Find where the given text appears and provide that cell's center as [x, y] coordinate. 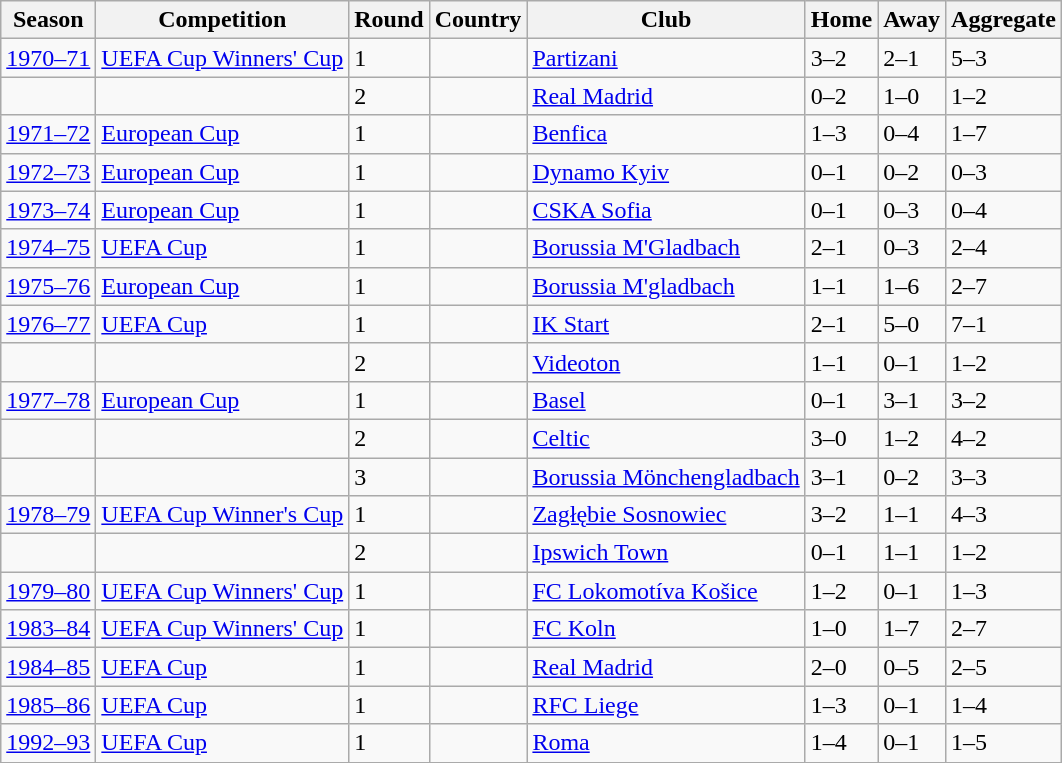
1972–73 [48, 172]
5–0 [912, 324]
1983–84 [48, 629]
4–2 [1004, 438]
Dynamo Kyiv [666, 172]
3–0 [841, 438]
1977–78 [48, 400]
1971–72 [48, 134]
Borussia M'gladbach [666, 286]
2–4 [1004, 248]
1–5 [1004, 743]
Zagłębie Sosnowiec [666, 515]
7–1 [1004, 324]
3–3 [1004, 477]
FC Lokomotíva Košice [666, 591]
2–5 [1004, 667]
3 [389, 477]
Away [912, 20]
1–6 [912, 286]
Borussia Mönchengladbach [666, 477]
1974–75 [48, 248]
1975–76 [48, 286]
Season [48, 20]
CSKA Sofia [666, 210]
1976–77 [48, 324]
RFC Liege [666, 705]
Aggregate [1004, 20]
Round [389, 20]
Competition [222, 20]
UEFA Cup Winner's Cup [222, 515]
FC Koln [666, 629]
1979–80 [48, 591]
1970–71 [48, 58]
Videoton [666, 362]
Roma [666, 743]
Basel [666, 400]
1985–86 [48, 705]
Ipswich Town [666, 553]
Celtic [666, 438]
1984–85 [48, 667]
Country [478, 20]
1992–93 [48, 743]
5–3 [1004, 58]
1978–79 [48, 515]
Partizani [666, 58]
0–5 [912, 667]
Home [841, 20]
IK Start [666, 324]
Benfica [666, 134]
Borussia M'Gladbach [666, 248]
4–3 [1004, 515]
1973–74 [48, 210]
2–0 [841, 667]
Club [666, 20]
